Search for the cell housing the specified text and yield its [x, y] center coordinate. 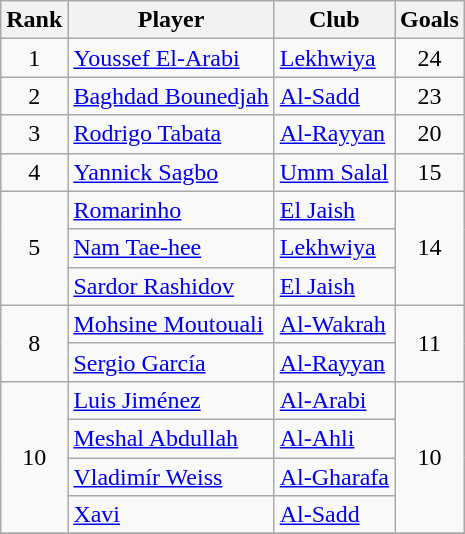
Luis Jiménez [171, 400]
Al-Ahli [334, 438]
Al-Wakrah [334, 324]
14 [430, 248]
Al-Gharafa [334, 477]
Player [171, 20]
Club [334, 20]
Goals [430, 20]
24 [430, 58]
Sergio García [171, 362]
20 [430, 134]
1 [34, 58]
Meshal Abdullah [171, 438]
Romarinho [171, 210]
4 [34, 172]
Mohsine Moutouali [171, 324]
Rodrigo Tabata [171, 134]
Umm Salal [334, 172]
5 [34, 248]
15 [430, 172]
23 [430, 96]
2 [34, 96]
Sardor Rashidov [171, 286]
11 [430, 343]
Youssef El-Arabi [171, 58]
Nam Tae-hee [171, 248]
8 [34, 343]
Yannick Sagbo [171, 172]
3 [34, 134]
Baghdad Bounedjah [171, 96]
Rank [34, 20]
Xavi [171, 515]
Vladimír Weiss [171, 477]
Al-Arabi [334, 400]
